Scan for the cell matching the given text and deliver its [X, Y] coordinate at center. 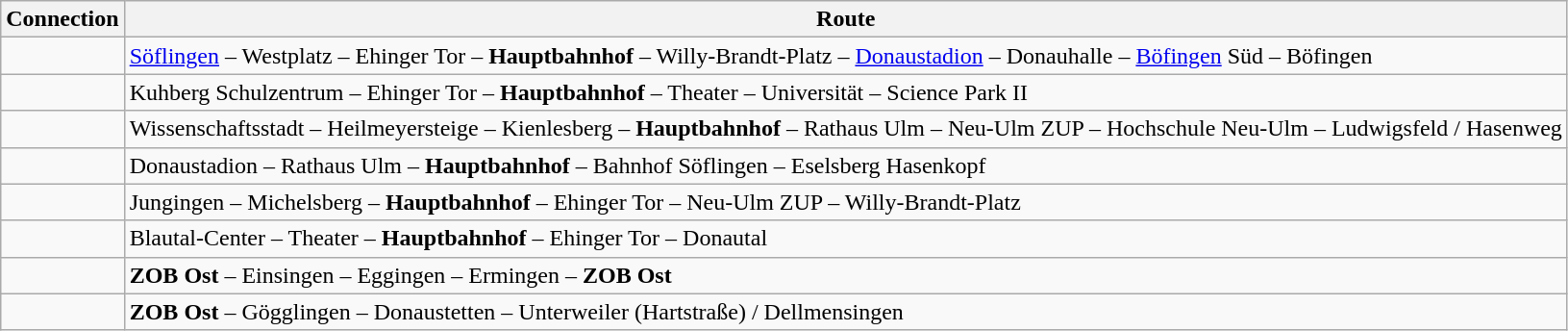
Blautal-Center – Theater – Hauptbahnhof – Ehinger Tor – Donautal [846, 239]
Söflingen – Westplatz – Ehinger Tor – Hauptbahnhof – Willy-Brandt-Platz – Donaustadion – Donauhalle – Böfingen Süd – Böfingen [846, 56]
ZOB Ost – Einsingen – Eggingen – Ermingen – ZOB Ost [846, 275]
Jungingen – Michelsberg – Hauptbahnhof – Ehinger Tor – Neu-Ulm ZUP – Willy-Brandt-Platz [846, 202]
Route [846, 19]
ZOB Ost – Gögglingen – Donaustetten – Unterweiler (Hartstraße) / Dellmensingen [846, 312]
Donaustadion – Rathaus Ulm – Hauptbahnhof – Bahnhof Söflingen – Eselsberg Hasenkopf [846, 165]
Connection [62, 19]
Wissenschaftsstadt – Heilmeyersteige – Kienlesberg – Hauptbahnhof – Rathaus Ulm – Neu-Ulm ZUP – Hochschule Neu-Ulm – Ludwigsfeld / Hasenweg [846, 129]
Kuhberg Schulzentrum – Ehinger Tor – Hauptbahnhof – Theater – Universität – Science Park II [846, 92]
